Provide the [x, y] coordinate of the cell's center where the given text is located.  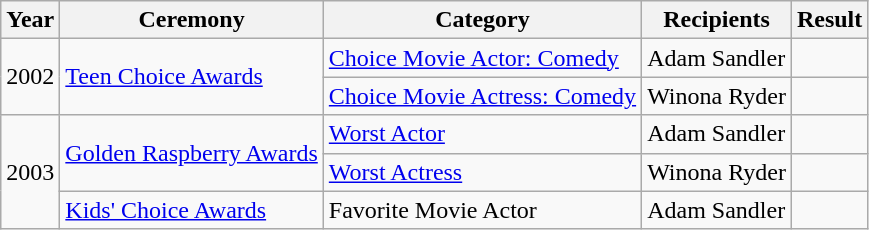
2003 [30, 172]
2002 [30, 77]
Choice Movie Actress: Comedy [482, 96]
Result [829, 20]
Choice Movie Actor: Comedy [482, 58]
Year [30, 20]
Worst Actor [482, 134]
Recipients [717, 20]
Category [482, 20]
Teen Choice Awards [192, 77]
Favorite Movie Actor [482, 210]
Kids' Choice Awards [192, 210]
Golden Raspberry Awards [192, 153]
Ceremony [192, 20]
Worst Actress [482, 172]
